Locate the cell with the specified text and output its (x, y) center coordinate. 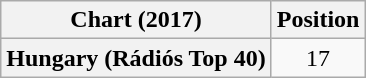
Chart (2017) (136, 20)
Position (318, 20)
17 (318, 58)
Hungary (Rádiós Top 40) (136, 58)
